Locate the cell with the specified text and output its (X, Y) center coordinate. 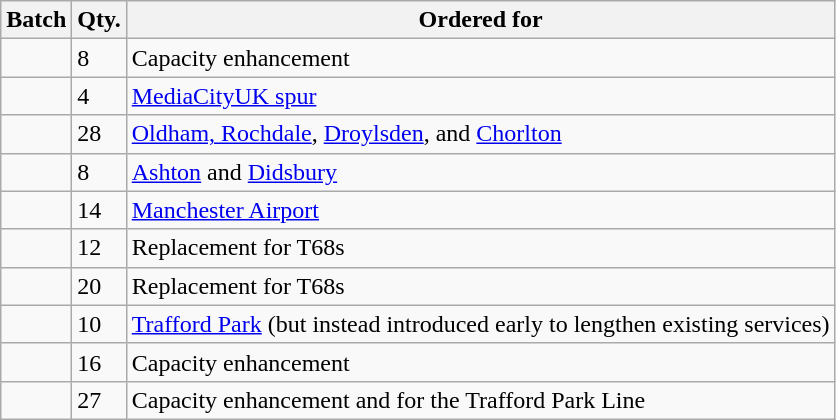
16 (99, 362)
Capacity enhancement and for the Trafford Park Line (480, 400)
10 (99, 324)
Oldham, Rochdale, Droylsden, and Chorlton (480, 134)
Batch (36, 20)
27 (99, 400)
28 (99, 134)
14 (99, 210)
MediaCityUK spur (480, 96)
Manchester Airport (480, 210)
Ashton and Didsbury (480, 172)
12 (99, 248)
Qty. (99, 20)
4 (99, 96)
20 (99, 286)
Trafford Park (but instead introduced early to lengthen existing services) (480, 324)
Ordered for (480, 20)
